Find where the given text appears and provide that cell's center as (x, y) coordinate. 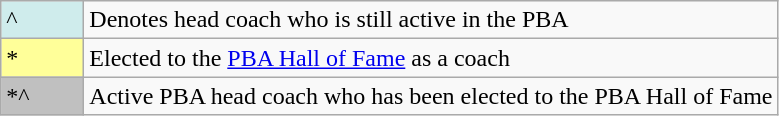
^ (42, 20)
*^ (42, 96)
Active PBA head coach who has been elected to the PBA Hall of Fame (431, 96)
* (42, 58)
Elected to the PBA Hall of Fame as a coach (431, 58)
Denotes head coach who is still active in the PBA (431, 20)
